Return (x, y) of the center of cell containing provided text 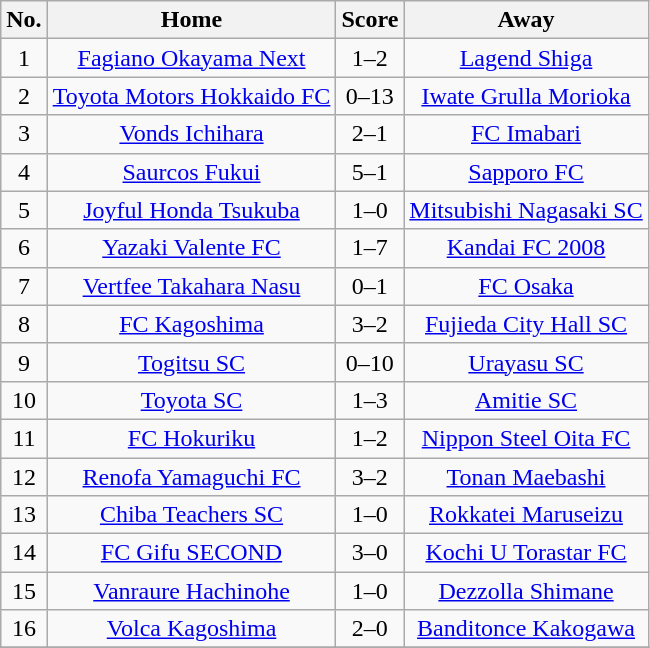
Sapporo FC (526, 172)
13 (24, 515)
No. (24, 20)
FC Imabari (526, 134)
Home (192, 20)
12 (24, 477)
Banditonce Kakogawa (526, 629)
5 (24, 210)
Urayasu SC (526, 362)
1–7 (370, 248)
Yazaki Valente FC (192, 248)
Lagend Shiga (526, 58)
FC Gifu SECOND (192, 553)
9 (24, 362)
1–3 (370, 400)
14 (24, 553)
0–13 (370, 96)
7 (24, 286)
4 (24, 172)
Toyota Motors Hokkaido FC (192, 96)
Away (526, 20)
Renofa Yamaguchi FC (192, 477)
0–1 (370, 286)
1 (24, 58)
11 (24, 438)
Mitsubishi Nagasaki SC (526, 210)
Fujieda City Hall SC (526, 324)
Togitsu SC (192, 362)
Iwate Grulla Morioka (526, 96)
5–1 (370, 172)
6 (24, 248)
FC Osaka (526, 286)
Kochi U Torastar FC (526, 553)
3–0 (370, 553)
2–0 (370, 629)
Rokkatei Maruseizu (526, 515)
16 (24, 629)
2 (24, 96)
Nippon Steel Oita FC (526, 438)
FC Hokuriku (192, 438)
2–1 (370, 134)
0–10 (370, 362)
Vonds Ichihara (192, 134)
15 (24, 591)
Toyota SC (192, 400)
Vertfee Takahara Nasu (192, 286)
Fagiano Okayama Next (192, 58)
Tonan Maebashi (526, 477)
FC Kagoshima (192, 324)
Chiba Teachers SC (192, 515)
Dezzolla Shimane (526, 591)
Kandai FC 2008 (526, 248)
8 (24, 324)
Saurcos Fukui (192, 172)
Volca Kagoshima (192, 629)
10 (24, 400)
Joyful Honda Tsukuba (192, 210)
Score (370, 20)
Amitie SC (526, 400)
Vanraure Hachinohe (192, 591)
3 (24, 134)
